Detect which cell encompasses the target text, then output its (X, Y) center coordinate. 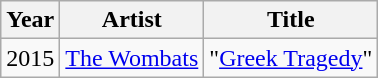
Year (30, 20)
2015 (30, 58)
"Greek Tragedy" (291, 58)
The Wombats (132, 58)
Title (291, 20)
Artist (132, 20)
